Determine the [X, Y] coordinate at the center of the cell enclosing the given text.  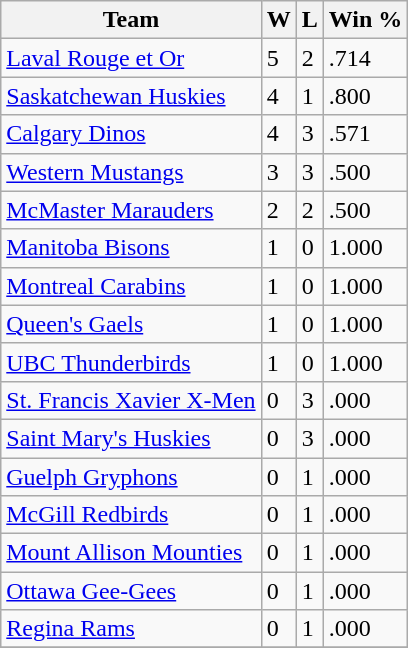
McMaster Marauders [131, 210]
5 [278, 58]
Saskatchewan Huskies [131, 96]
St. Francis Xavier X-Men [131, 400]
Laval Rouge et Or [131, 58]
.800 [366, 96]
Guelph Gryphons [131, 477]
Team [131, 20]
Western Mustangs [131, 172]
UBC Thunderbirds [131, 362]
Saint Mary's Huskies [131, 438]
Ottawa Gee-Gees [131, 591]
Calgary Dinos [131, 134]
W [278, 20]
Montreal Carabins [131, 286]
Manitoba Bisons [131, 248]
Mount Allison Mounties [131, 553]
Win % [366, 20]
.714 [366, 58]
Queen's Gaels [131, 324]
Regina Rams [131, 629]
.571 [366, 134]
L [310, 20]
McGill Redbirds [131, 515]
